Search for the cell housing the specified text and yield its (X, Y) center coordinate. 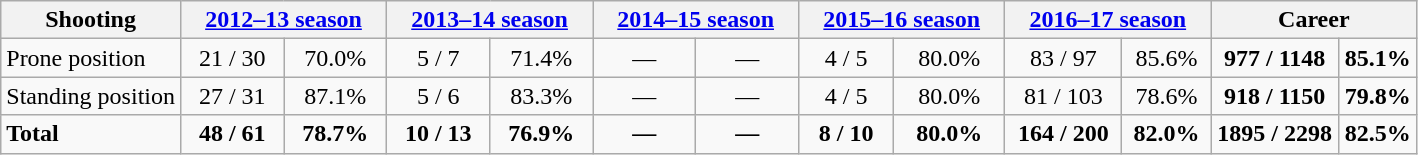
5 / 6 (438, 96)
Standing position (91, 96)
2014–15 season (696, 20)
27 / 31 (232, 96)
85.1% (1378, 58)
21 / 30 (232, 58)
Shooting (91, 20)
71.4% (542, 58)
Career (1314, 20)
83.3% (542, 96)
76.9% (542, 134)
87.1% (336, 96)
2015–16 season (902, 20)
82.0% (1166, 134)
2012–13 season (283, 20)
82.5% (1378, 134)
78.6% (1166, 96)
2013–14 season (490, 20)
977 / 1148 (1275, 58)
48 / 61 (232, 134)
2016–17 season (1108, 20)
918 / 1150 (1275, 96)
70.0% (336, 58)
8 / 10 (846, 134)
5 / 7 (438, 58)
81 / 103 (1064, 96)
83 / 97 (1064, 58)
85.6% (1166, 58)
Total (91, 134)
Prone position (91, 58)
78.7% (336, 134)
1895 / 2298 (1275, 134)
164 / 200 (1064, 134)
79.8% (1378, 96)
10 / 13 (438, 134)
